Pinpoint the cell where the given text exists, returning its [X, Y] midpoint coordinate. 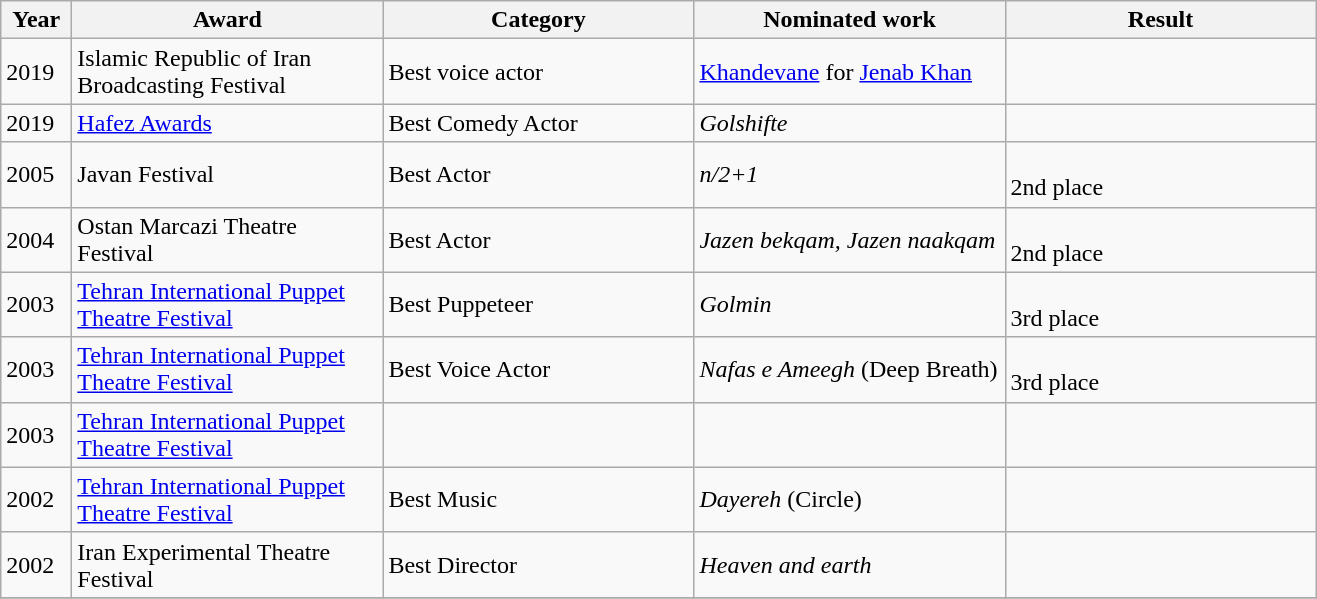
Best Director [538, 564]
Nafas e Ameegh (Deep Breath) [850, 370]
Ostan Marcazi Theatre Festival [228, 240]
Javan Festival [228, 174]
Khandevane for Jenab Khan [850, 72]
Award [228, 20]
Golshifte [850, 123]
Category [538, 20]
Result [1160, 20]
Best Comedy Actor [538, 123]
Year [36, 20]
Islamic Republic of Iran Broadcasting Festival [228, 72]
Jazen bekqam, Jazen naakqam [850, 240]
2004 [36, 240]
Heaven and earth [850, 564]
Golmin [850, 304]
Best Puppeteer [538, 304]
Dayereh (Circle) [850, 500]
Best Music [538, 500]
Nominated work [850, 20]
n/2+1 [850, 174]
Iran Experimental Theatre Festival [228, 564]
Best voice actor [538, 72]
Best Voice Actor [538, 370]
2005 [36, 174]
Hafez Awards [228, 123]
